Detect which cell encompasses the target text, then output its (x, y) center coordinate. 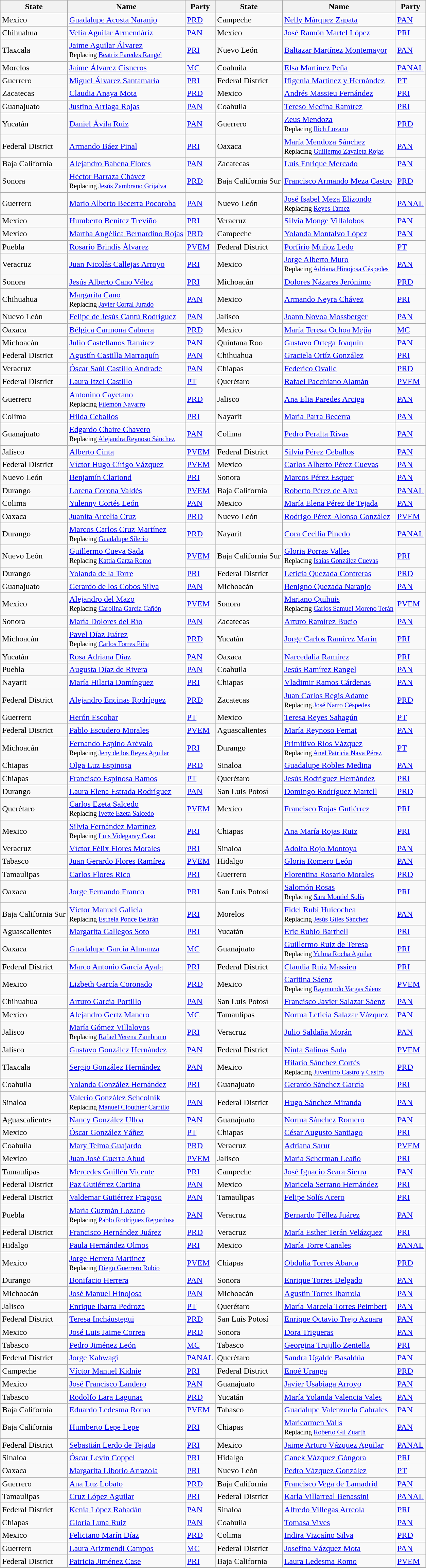
Óscar González Yáñez (126, 1133)
Silvia Pérez Ceballos (339, 452)
Margarita Gallegos Soto (126, 931)
Federico Ovalle (339, 368)
Roberto Pérez de Alva (339, 490)
Margarita Liborio Arrazola (126, 1471)
Bonifacio Herrera (126, 1280)
Humberto Lepe Lepe (126, 1427)
Arturo García Portillo (126, 1002)
Margarita CanoReplacing Javier Corral Jurado (126, 299)
Enrique Torres Delgado (339, 1280)
Domingo Rodríguez Martell (339, 791)
Sandra Ugalde Basaldúa (339, 1358)
Rodrigo Pérez-Alonso González (339, 516)
Silvia Monge Villalobos (339, 221)
Pavel Díaz JuárezReplacing Carlos Torres Piña (126, 639)
Francisco Vega de Lamadrid (339, 1484)
María Esther Terán Velázquez (339, 1233)
Dolores Názares Jerónimo (339, 282)
Herón Escobar (126, 718)
Agustín Torres Ibarrola (339, 1293)
Mario Alberto Becerra Pocoroba (126, 203)
Jorge Fernando Franco (126, 892)
Primitivo Ríos VázquezReplacing Anel Patricia Nava Pérez (339, 748)
Rodolfo Lara Lagunas (126, 1397)
Laura Ledesma Romo (339, 1561)
Mary Telma Guajardo (126, 1145)
Humberto Benítez Treviño (126, 221)
Víctor Manuel GaliciaReplacing Esthela Ponce Beltrán (126, 914)
Alejandro Encinas Rodríguez (126, 700)
Teresa Reyes Sahagún (339, 718)
Edgardo Chaire ChaveroReplacing Alejandra Reynoso Sánchez (126, 434)
Guadalupe Valenzuela Cabrales (339, 1410)
Óscar Levín Coppel (126, 1458)
Dora Trigueras (339, 1332)
Armando Báez Pinal (126, 146)
María Yolanda Valencia Vales (339, 1397)
Guadalupe Robles Medina (339, 765)
Silvia Fernández MartínezReplacing Luis Videgaray Caso (126, 831)
Feliciano Marín Díaz (126, 1535)
Norma Sánchez Romero (339, 1120)
Adriana Sarur (339, 1145)
Francisco Armando Meza Castro (339, 181)
Baltazar Martínez Montemayor (339, 50)
Gustavo Ortega Joaquín (339, 343)
Francisco Espinosa Ramos (126, 778)
José Luis Jaime Correa (126, 1332)
Laura Itzel Castillo (126, 381)
Héctor Barraza ChávezReplacing Jesús Zambrano Grijalva (126, 181)
Leticia Quezada Contreras (339, 573)
Nancy González Ulloa (126, 1120)
Víctor Félix Flores Morales (126, 848)
Kenia López Rabadán (126, 1510)
Juanita Arcelia Cruz (126, 516)
Martha Angélica Bernardino Rojas (126, 234)
Ifigenia Martínez y Hernández (339, 81)
José Francisco Landero (126, 1384)
Rosa Adriana Díaz (126, 656)
Felipe de Jesús Cantú Rodríguez (126, 317)
Nelly Márquez Zapata (339, 20)
Javier Usabiaga Arroyo (339, 1384)
Julio Saldaña Morán (339, 1032)
Yolanda González Hernández (126, 1085)
Josefina Vázquez Mota (339, 1548)
Gloria Romero León (339, 861)
Zeus MendozaReplacing Ilich Lozano (339, 124)
Valerio González SchcolnikReplacing Manuel Clouthier Carrillo (126, 1102)
Teresa Incháustegui (126, 1319)
Guillermo Ruiz de TeresaReplacing Yulma Rocha Aguilar (339, 949)
Paula Hernández Olmos (126, 1245)
Luis Enrique Mercado (339, 163)
Gerardo Sánchez García (339, 1085)
Ana María Rojas Ruiz (339, 831)
María Scherman Leaño (339, 1158)
María Marcela Torres Peimbert (339, 1306)
Francisco Javier Salazar Sáenz (339, 1002)
Rosario Brindis Álvarez (126, 247)
José Manuel Hinojosa (126, 1293)
Ana Elia Paredes Arciga (339, 399)
Jorge Carlos Ramírez Marín (339, 639)
Enrique Ibarra Pedroza (126, 1306)
María Reynoso Femat (339, 730)
Florentina Rosario Morales (339, 874)
Gerardo de los Cobos Silva (126, 586)
Fernando Espino ArévaloReplacing Jeny de los Reyes Aguilar (126, 748)
Salomón RosasReplacing Sara Montiel Solís (339, 892)
Yolanda de la Torre (126, 573)
Jesús Alberto Cano Vélez (126, 282)
Ana Luz Lobato (126, 1484)
Sergio González Hernández (126, 1067)
Guillermo Cueva SadaReplacing Kattia Garza Romo (126, 556)
Enrique Octavio Trejo Azuara (339, 1319)
Carlos Ezeta SalcedoReplacing Ivette Ezeta Salcedo (126, 809)
María Mendoza SánchezReplacing Guillermo Zavaleta Rojas (339, 146)
Maricarmen VallsReplacing Roberto Gil Zuarth (339, 1427)
Marcos Carlos Cruz MartínezReplacing Guadalupe Silerio (126, 534)
Graciela Ortíz González (339, 356)
Tomasa Vives (339, 1522)
Lizbeth García Coronado (126, 984)
Juan Gerardo Flores Ramírez (126, 861)
Canek Vázquez Góngora (339, 1458)
Óscar Saúl Castillo Andrade (126, 368)
María Hilaria Domínguez (126, 682)
Andrés Massieu Fernández (339, 93)
Caritina SáenzReplacing Raymundo Vargas Sáenz (339, 984)
María Teresa Ochoa Mejía (339, 330)
Daniel Ávila Ruiz (126, 124)
Pedro Peralta Rivas (339, 434)
María Parra Becerra (339, 416)
Antonino CayetanoReplacing Filemón Navarro (126, 399)
Vladimir Ramos Cárdenas (339, 682)
Olga Luz Espinosa (126, 765)
César Augusto Santiago (339, 1133)
Maricela Serrano Hernández (339, 1184)
María Gómez VillalovosReplacing Rafael Yerena Zambrano (126, 1032)
Porfirio Muñoz Ledo (339, 247)
Laura Elena Estrada Rodríguez (126, 791)
Ninfa Salinas Sada (339, 1050)
Norma Leticia Salazar Vázquez (339, 1015)
Gloria Porras VallesReplacing Isaías González Cuevas (339, 556)
Pablo Escudero Morales (126, 730)
Claudia Ruiz Massieu (339, 966)
Eric Rubio Barthell (339, 931)
Mercedes Guillén Vicente (126, 1171)
Hilario Sánchez CortésReplacing Juventino Castro y Castro (339, 1067)
María Torre Canales (339, 1245)
Cora Cecilia Pinedo (339, 534)
Alberto Cinta (126, 452)
Jorge Alberto MuroReplacing Adriana Hinojosa Céspedes (339, 264)
Jesús Ramírez Rangel (339, 669)
Indira Vizcaíno Silva (339, 1535)
José Ramón Martel López (339, 33)
Sebastián Lerdo de Tejada (126, 1445)
Marco Antonio García Ayala (126, 966)
Quintana Roo (249, 343)
Cruz López Aguilar (126, 1497)
Carlos Alberto Pérez Cuevas (339, 465)
Pedro Jiménez León (126, 1345)
Julio Castellanos Ramírez (126, 343)
Alejandro Bahena Flores (126, 163)
Karla Villarreal Benassini (339, 1497)
Carlos Flores Rico (126, 874)
Tereso Medina Ramírez (339, 106)
Armando Neyra Chávez (339, 299)
Benjamín Clariond (126, 478)
Fidel Rubí HuicocheaReplacing Jesús Giles Sánchez (339, 914)
Marcos Pérez Esquer (339, 478)
Eduardo Ledesma Romo (126, 1410)
María Guzmán LozanoReplacing Pablo Rodríguez Regordosa (126, 1215)
Georgina Trujillo Zentella (339, 1345)
María Dolores del Río (126, 621)
José Isabel Meza ElizondoReplacing Reyes Tamez (339, 203)
Enoé Uranga (339, 1371)
Alejandro del MazoReplacing Carolina García Cañón (126, 604)
Augusta Díaz de Rivera (126, 669)
Velia Aguilar Armendáriz (126, 33)
Francisco Hernández Juárez (126, 1233)
Lorena Corona Valdés (126, 490)
Francisco Rojas Gutiérrez (339, 809)
Bélgica Carmona Cabrera (126, 330)
Juan José Guerra Abud (126, 1158)
Justino Arriaga Rojas (126, 106)
Claudia Anaya Mota (126, 93)
Adolfo Rojo Montoya (339, 848)
Víctor Hugo Círigo Vázquez (126, 465)
Elsa Martínez Peña (339, 68)
Jesús Rodríguez Hernández (339, 778)
Bernardo Téllez Juárez (339, 1215)
Hugo Sánchez Miranda (339, 1102)
Guadalupe García Almanza (126, 949)
Jaime Aguilar ÁlvarezReplacing Beatriz Paredes Rangel (126, 50)
Miguel Álvarez Santamaría (126, 81)
Paz Gutiérrez Cortina (126, 1184)
Alfredo Villegas Arreola (339, 1510)
Obdulia Torres Abarca (339, 1263)
Arturo Ramírez Bucio (339, 621)
Narcedalia Ramírez (339, 656)
Hilda Ceballos (126, 416)
Yulenny Cortés León (126, 503)
Jaime Álvarez Cisneros (126, 68)
Jaime Arturo Vázquez Aguilar (339, 1445)
Gustavo González Hernández (126, 1050)
Patricia Jiménez Case (126, 1561)
Jorge Herrera MartínezReplacing Diego Guerrero Rubio (126, 1263)
Valdemar Gutiérrez Fragoso (126, 1197)
Alejandro Gertz Manero (126, 1015)
Yolanda Montalvo López (339, 234)
José Ignacio Seara Sierra (339, 1171)
Víctor Manuel Kidnie (126, 1371)
Rafael Pacchiano Alamán (339, 381)
Joann Novoa Mossberger (339, 317)
Agustín Castilla Marroquín (126, 356)
Laura Arizmendi Campos (126, 1548)
Guadalupe Acosta Naranjo (126, 20)
Mariano QuihuisReplacing Carlos Samuel Moreno Terán (339, 604)
Benigno Quezada Naranjo (339, 586)
María Elena Pérez de Tejada (339, 503)
Juan Carlos Regis AdameReplacing José Narro Céspedes (339, 700)
Felipe Solís Acero (339, 1197)
Jorge Kahwagi (126, 1358)
Pedro Vázquez González (339, 1471)
Juan Nicolás Callejas Arroyo (126, 264)
Gloria Luna Ruiz (126, 1522)
